Search for the cell housing the specified text and yield its (X, Y) center coordinate. 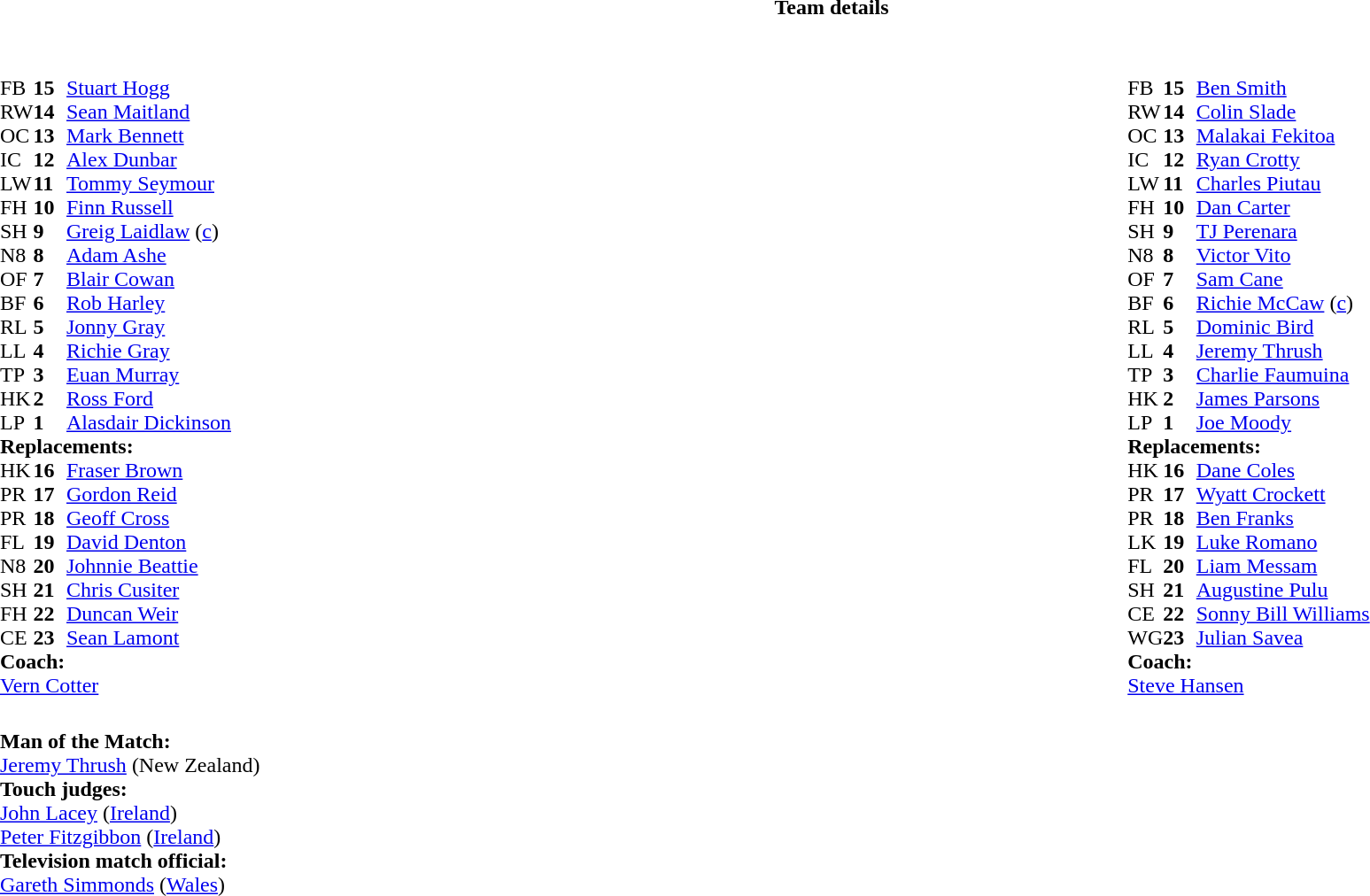
Malakai Fekitoa (1283, 136)
Dane Coles (1283, 471)
Ben Smith (1283, 89)
Julian Savea (1283, 637)
Mark Bennett (149, 136)
Luke Romano (1283, 542)
Rob Harley (149, 303)
TJ Perenara (1283, 232)
Sean Maitland (149, 112)
Steve Hansen (1249, 685)
Ben Franks (1283, 519)
LK (1145, 542)
Jeremy Thrush (1283, 351)
Liam Messam (1283, 567)
Chris Cusiter (149, 590)
Charles Piutau (1283, 184)
Ryan Crotty (1283, 159)
Geoff Cross (149, 519)
Tommy Seymour (149, 184)
Colin Slade (1283, 112)
Dominic Bird (1283, 328)
Alex Dunbar (149, 159)
Richie Gray (149, 351)
Sonny Bill Williams (1283, 614)
Johnnie Beattie (149, 567)
Vern Cotter (115, 685)
Duncan Weir (149, 614)
Euan Murray (149, 375)
Gordon Reid (149, 494)
Fraser Brown (149, 471)
Blair Cowan (149, 280)
Greig Laidlaw (c) (149, 232)
Adam Ashe (149, 255)
Dan Carter (1283, 207)
Joe Moody (1283, 423)
Sean Lamont (149, 637)
Wyatt Crockett (1283, 494)
Sam Cane (1283, 280)
Ross Ford (149, 398)
Richie McCaw (c) (1283, 303)
WG (1145, 637)
Stuart Hogg (149, 89)
Augustine Pulu (1283, 590)
Jonny Gray (149, 328)
Charlie Faumuina (1283, 375)
James Parsons (1283, 398)
David Denton (149, 542)
Finn Russell (149, 207)
Alasdair Dickinson (149, 423)
Victor Vito (1283, 255)
